Locate the cell with the specified text and output its (x, y) center coordinate. 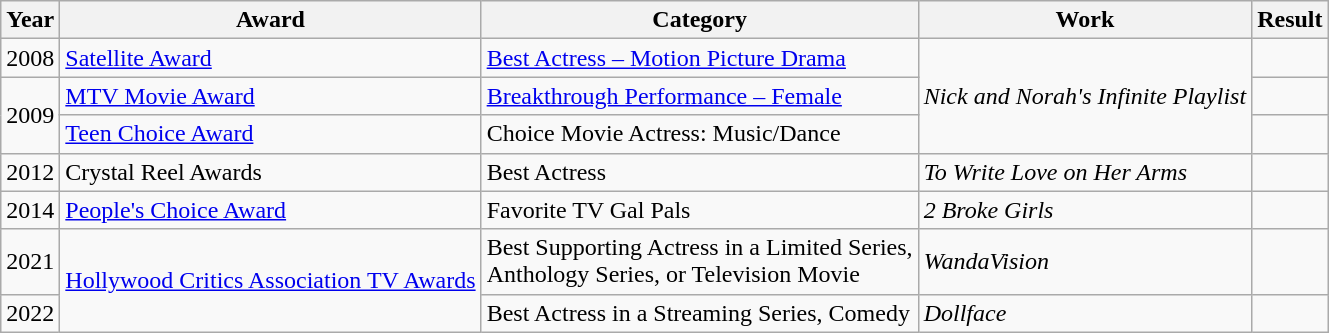
Hollywood Critics Association TV Awards (270, 280)
Result (1290, 20)
2014 (30, 210)
Best Actress – Motion Picture Drama (700, 58)
Award (270, 20)
To Write Love on Her Arms (1085, 172)
Breakthrough Performance – Female (700, 96)
MTV Movie Award (270, 96)
Year (30, 20)
2021 (30, 262)
2022 (30, 313)
Teen Choice Award (270, 134)
Satellite Award (270, 58)
Choice Movie Actress: Music/Dance (700, 134)
2008 (30, 58)
Best Supporting Actress in a Limited Series,Anthology Series, or Television Movie (700, 262)
2012 (30, 172)
WandaVision (1085, 262)
Dollface (1085, 313)
Work (1085, 20)
Best Actress (700, 172)
People's Choice Award (270, 210)
Favorite TV Gal Pals (700, 210)
2009 (30, 115)
2 Broke Girls (1085, 210)
Nick and Norah's Infinite Playlist (1085, 96)
Best Actress in a Streaming Series, Comedy (700, 313)
Crystal Reel Awards (270, 172)
Category (700, 20)
